Pinpoint the cell where the given text exists, returning its [x, y] midpoint coordinate. 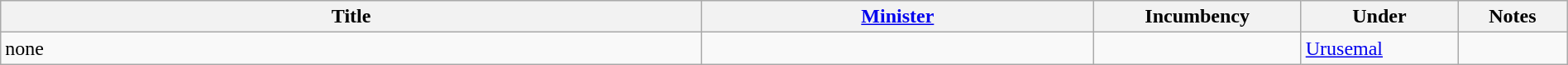
Notes [1513, 17]
none [351, 48]
Minister [898, 17]
Title [351, 17]
Urusemal [1379, 48]
Under [1379, 17]
Incumbency [1198, 17]
